Pinpoint the cell where the given text exists, returning its [x, y] midpoint coordinate. 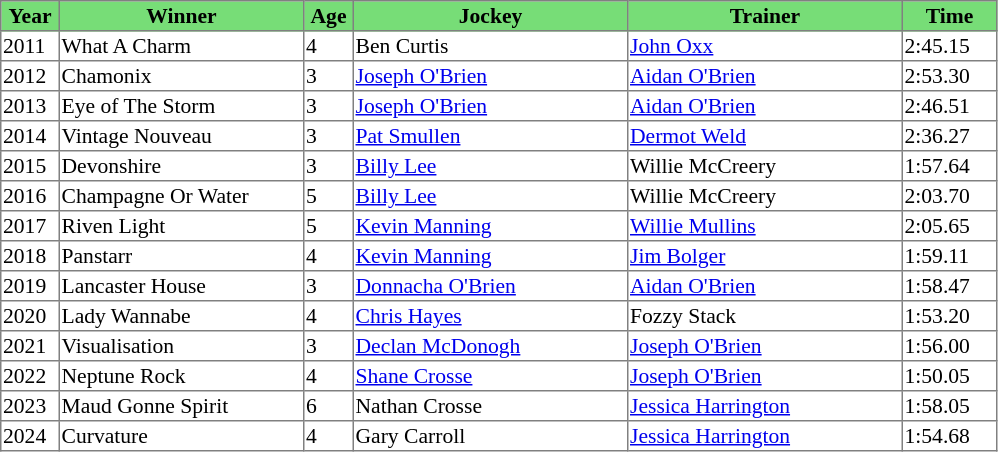
Trainer [765, 16]
2:36.27 [949, 136]
1:58.05 [949, 406]
2023 [30, 406]
2:05.65 [949, 226]
1:54.68 [949, 436]
Age [329, 16]
2024 [30, 436]
1:53.20 [949, 316]
John Oxx [765, 46]
Nathan Crosse [490, 406]
Eye of The Storm [181, 106]
Willie Mullins [765, 226]
2011 [30, 46]
2019 [30, 286]
Gary Carroll [490, 436]
2:03.70 [949, 196]
2013 [30, 106]
2021 [30, 346]
2014 [30, 136]
Riven Light [181, 226]
2020 [30, 316]
1:50.05 [949, 376]
Year [30, 16]
2012 [30, 76]
Declan McDonogh [490, 346]
Pat Smullen [490, 136]
Jockey [490, 16]
Lancaster House [181, 286]
Vintage Nouveau [181, 136]
What A Charm [181, 46]
Curvature [181, 436]
Donnacha O'Brien [490, 286]
Chris Hayes [490, 316]
2015 [30, 166]
1:59.11 [949, 256]
Devonshire [181, 166]
Winner [181, 16]
2022 [30, 376]
2018 [30, 256]
Fozzy Stack [765, 316]
Ben Curtis [490, 46]
1:57.64 [949, 166]
2:53.30 [949, 76]
Shane Crosse [490, 376]
Time [949, 16]
Maud Gonne Spirit [181, 406]
2:45.15 [949, 46]
1:56.00 [949, 346]
Panstarr [181, 256]
Jim Bolger [765, 256]
Chamonix [181, 76]
1:58.47 [949, 286]
2017 [30, 226]
2016 [30, 196]
Champagne Or Water [181, 196]
2:46.51 [949, 106]
Visualisation [181, 346]
Dermot Weld [765, 136]
6 [329, 406]
Lady Wannabe [181, 316]
Neptune Rock [181, 376]
